Return the (x, y) coordinate for the center point of the cell that contains the specified text.  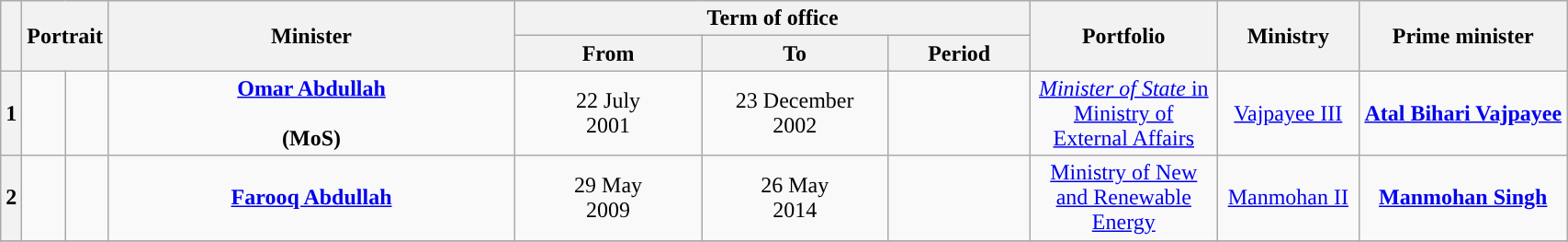
Farooq Abdullah (310, 198)
Minister (310, 36)
23 December2002 (795, 113)
Ministry of New and Renewable Energy (1124, 198)
Omar Abdullah(MoS) (310, 113)
Period (959, 53)
Manmohan Singh (1463, 198)
26 May2014 (795, 198)
29 May2009 (608, 198)
Manmohan II (1288, 198)
To (795, 53)
Minister of State in Ministry of External Affairs (1124, 113)
Term of office (773, 18)
Prime minister (1463, 36)
Portrait (65, 36)
From (608, 53)
Atal Bihari Vajpayee (1463, 113)
2 (11, 198)
Vajpayee III (1288, 113)
1 (11, 113)
Portfolio (1124, 36)
22 July2001 (608, 113)
Ministry (1288, 36)
